Provide the (x, y) coordinate of the cell's center where the given text is located.  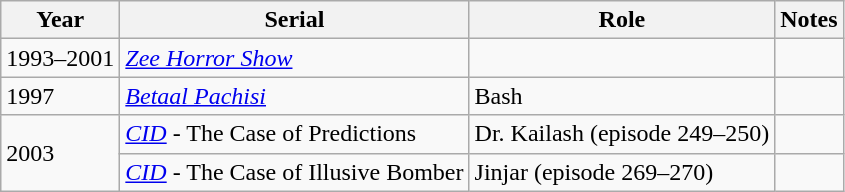
Jinjar (episode 269–270) (622, 172)
1997 (60, 96)
2003 (60, 153)
Year (60, 20)
Serial (294, 20)
Notes (809, 20)
CID - The Case of Illusive Bomber (294, 172)
Zee Horror Show (294, 58)
1993–2001 (60, 58)
Dr. Kailash (episode 249–250) (622, 134)
Bash (622, 96)
CID - The Case of Predictions (294, 134)
Betaal Pachisi (294, 96)
Role (622, 20)
